Detect which cell encompasses the target text, then output its (x, y) center coordinate. 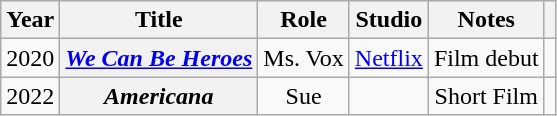
Americana (159, 96)
Notes (486, 20)
Film debut (486, 58)
Netflix (388, 58)
Short Film (486, 96)
We Can Be Heroes (159, 58)
Role (304, 20)
Title (159, 20)
Ms. Vox (304, 58)
Year (30, 20)
2022 (30, 96)
Sue (304, 96)
2020 (30, 58)
Studio (388, 20)
